Capture the cell that displays the provided text and extract its (x, y) central coordinate. 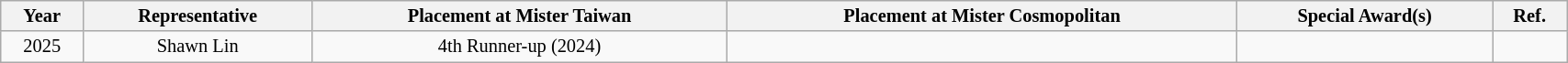
4th Runner-up (2024) (520, 47)
Representative (198, 16)
Placement at Mister Taiwan (520, 16)
Year (42, 16)
Special Award(s) (1365, 16)
2025 (42, 47)
Ref. (1530, 16)
Shawn Lin (198, 47)
Placement at Mister Cosmopolitan (983, 16)
